Pinpoint the cell where the given text exists, returning its [x, y] midpoint coordinate. 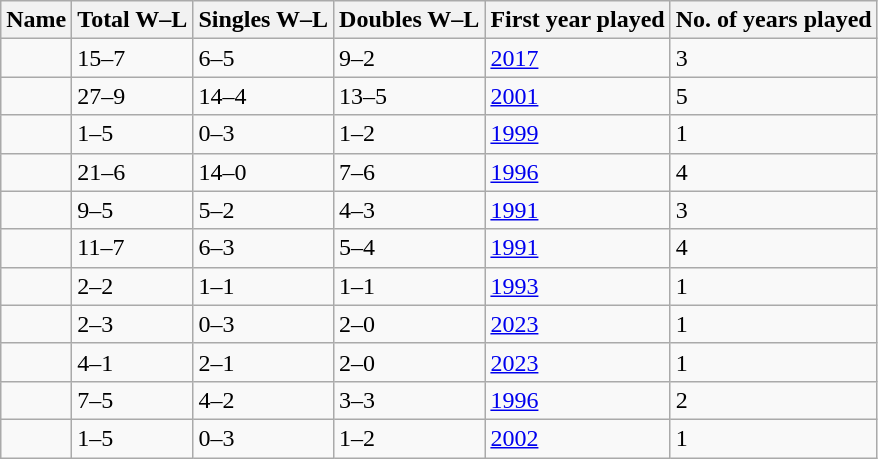
15–7 [132, 58]
2–1 [264, 362]
Total W–L [132, 20]
2002 [578, 438]
14–4 [264, 96]
2001 [578, 96]
Name [36, 20]
13–5 [410, 96]
First year played [578, 20]
27–9 [132, 96]
5–4 [410, 248]
No. of years played [774, 20]
9–5 [132, 210]
1999 [578, 134]
Singles W–L [264, 20]
2 [774, 400]
6–3 [264, 248]
9–2 [410, 58]
2–2 [132, 286]
1993 [578, 286]
Doubles W–L [410, 20]
11–7 [132, 248]
5 [774, 96]
21–6 [132, 172]
7–5 [132, 400]
14–0 [264, 172]
4–3 [410, 210]
7–6 [410, 172]
2–3 [132, 324]
5–2 [264, 210]
4–2 [264, 400]
6–5 [264, 58]
4–1 [132, 362]
3–3 [410, 400]
2017 [578, 58]
